Scan for the cell matching the given text and deliver its [X, Y] coordinate at center. 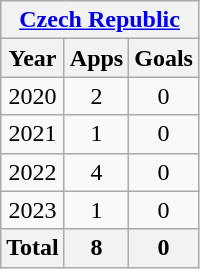
Goals [164, 58]
Czech Republic [100, 20]
2 [96, 96]
2020 [33, 96]
4 [96, 172]
2021 [33, 134]
Year [33, 58]
8 [96, 248]
Apps [96, 58]
2023 [33, 210]
Total [33, 248]
2022 [33, 172]
